For the text-containing cell, return its midpoint in (X, Y) coordinate format. 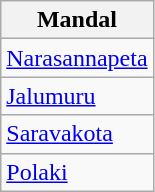
Mandal (77, 20)
Polaki (77, 172)
Jalumuru (77, 96)
Narasannapeta (77, 58)
Saravakota (77, 134)
